Determine the (X, Y) coordinate at the center of the cell enclosing the given text.  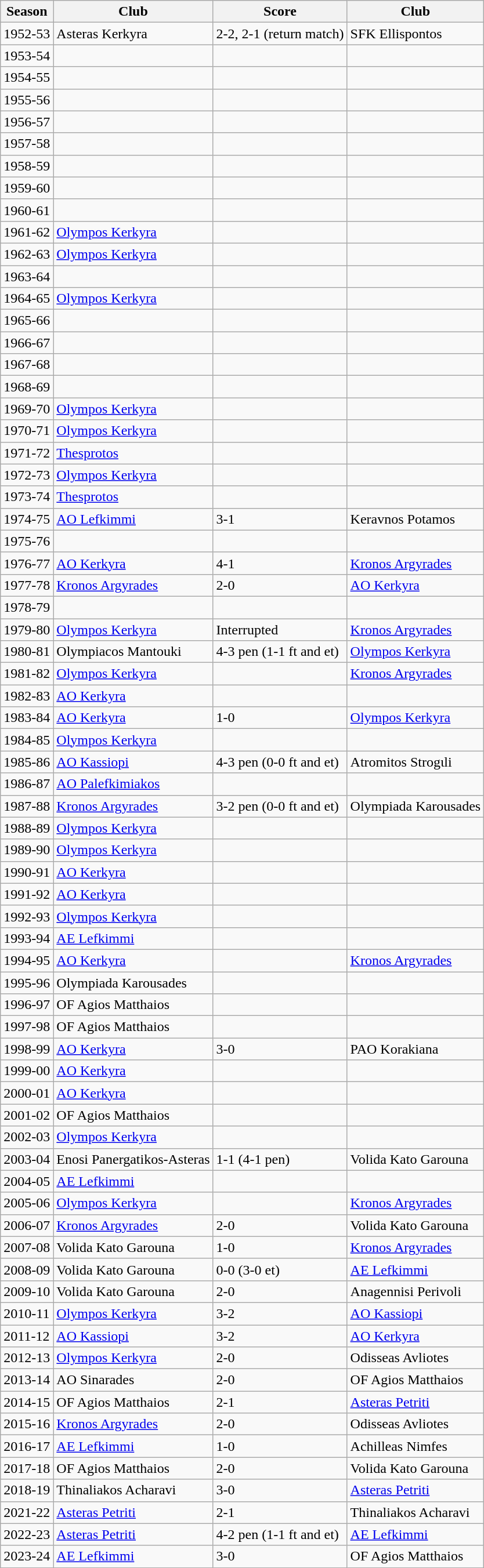
Anagennisi Perivoli (416, 1291)
1988-89 (27, 828)
2008-09 (27, 1269)
Achilleas Nimfes (416, 1446)
3-1 (280, 519)
1960-61 (27, 210)
Enosi Panergatikos-Asteras (133, 1159)
1986-87 (27, 784)
4-1 (280, 563)
1956-57 (27, 122)
1980-81 (27, 652)
2018-19 (27, 1490)
1995-96 (27, 983)
1955-56 (27, 100)
1982-83 (27, 696)
2017-18 (27, 1468)
1952-53 (27, 34)
2022-23 (27, 1534)
0-0 (3-0 et) (280, 1269)
AO Palefkimiakos (133, 784)
2013-14 (27, 1380)
2012-13 (27, 1358)
1978-79 (27, 607)
Atromitos Strogιli (416, 762)
1985-86 (27, 762)
2010-11 (27, 1313)
1977-78 (27, 585)
1-1 (4-1 pen) (280, 1159)
1971-72 (27, 453)
1989-90 (27, 850)
Olympiacos Mantouki (133, 652)
1965-66 (27, 321)
1959-60 (27, 188)
1953-54 (27, 56)
2011-12 (27, 1335)
1983-84 (27, 718)
2015-16 (27, 1424)
2005-06 (27, 1203)
1963-64 (27, 277)
1990-91 (27, 872)
Season (27, 12)
1962-63 (27, 254)
2001-02 (27, 1115)
1974-75 (27, 519)
2000-01 (27, 1093)
4-3 pen (0-0 ft and et) (280, 762)
4-3 pen (1-1 ft and et) (280, 652)
1954-55 (27, 78)
1987-88 (27, 806)
2016-17 (27, 1446)
AO Sinarades (133, 1380)
1984-85 (27, 740)
1996-97 (27, 1005)
1992-93 (27, 916)
3-2 pen (0-0 ft and et) (280, 806)
2003-04 (27, 1159)
1972-73 (27, 475)
1981-82 (27, 674)
1991-92 (27, 894)
1967-68 (27, 365)
2021-22 (27, 1512)
2007-08 (27, 1247)
1957-58 (27, 144)
1997-98 (27, 1027)
Score (280, 12)
2009-10 (27, 1291)
1966-67 (27, 343)
2004-05 (27, 1181)
PAO Korakiana (416, 1049)
1970-71 (27, 431)
1961-62 (27, 232)
1968-69 (27, 387)
1973-74 (27, 497)
1964-65 (27, 299)
1993-94 (27, 938)
AO Lefkimmi (133, 519)
2-2, 2-1 (return match) (280, 34)
1975-76 (27, 541)
2002-03 (27, 1137)
1958-59 (27, 166)
1998-99 (27, 1049)
1976-77 (27, 563)
Keravnos Potamos (416, 519)
1994-95 (27, 960)
2023-24 (27, 1556)
2014-15 (27, 1402)
4-2 pen (1-1 ft and et) (280, 1534)
SFK Ellispontos (416, 34)
2006-07 (27, 1225)
1969-70 (27, 409)
Interrupted (280, 629)
1999-00 (27, 1071)
Asteras Kerkyra (133, 34)
1979-80 (27, 629)
